Search for the cell housing the specified text and yield its (X, Y) center coordinate. 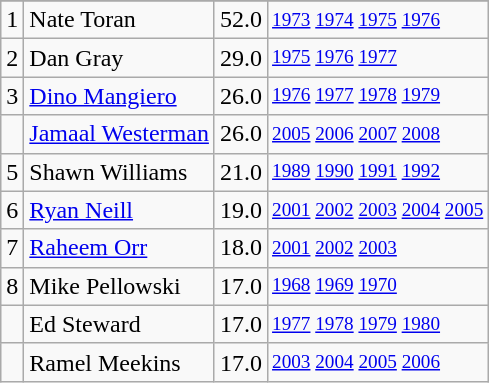
52.0 (240, 20)
21.0 (240, 172)
Ramel Meekins (120, 362)
Ed Steward (120, 324)
Raheem Orr (120, 248)
1989 1990 1991 1992 (377, 172)
2005 2006 2007 2008 (377, 134)
Mike Pellowski (120, 286)
2 (12, 58)
8 (12, 286)
Dino Mangiero (120, 96)
29.0 (240, 58)
6 (12, 210)
2003 2004 2005 2006 (377, 362)
1975 1976 1977 (377, 58)
7 (12, 248)
Nate Toran (120, 20)
1 (12, 20)
18.0 (240, 248)
1968 1969 1970 (377, 286)
1973 1974 1975 1976 (377, 20)
19.0 (240, 210)
3 (12, 96)
1976 1977 1978 1979 (377, 96)
Jamaal Westerman (120, 134)
Ryan Neill (120, 210)
5 (12, 172)
1977 1978 1979 1980 (377, 324)
2001 2002 2003 2004 2005 (377, 210)
2001 2002 2003 (377, 248)
Shawn Williams (120, 172)
Dan Gray (120, 58)
